Detect which cell encompasses the target text, then output its [x, y] center coordinate. 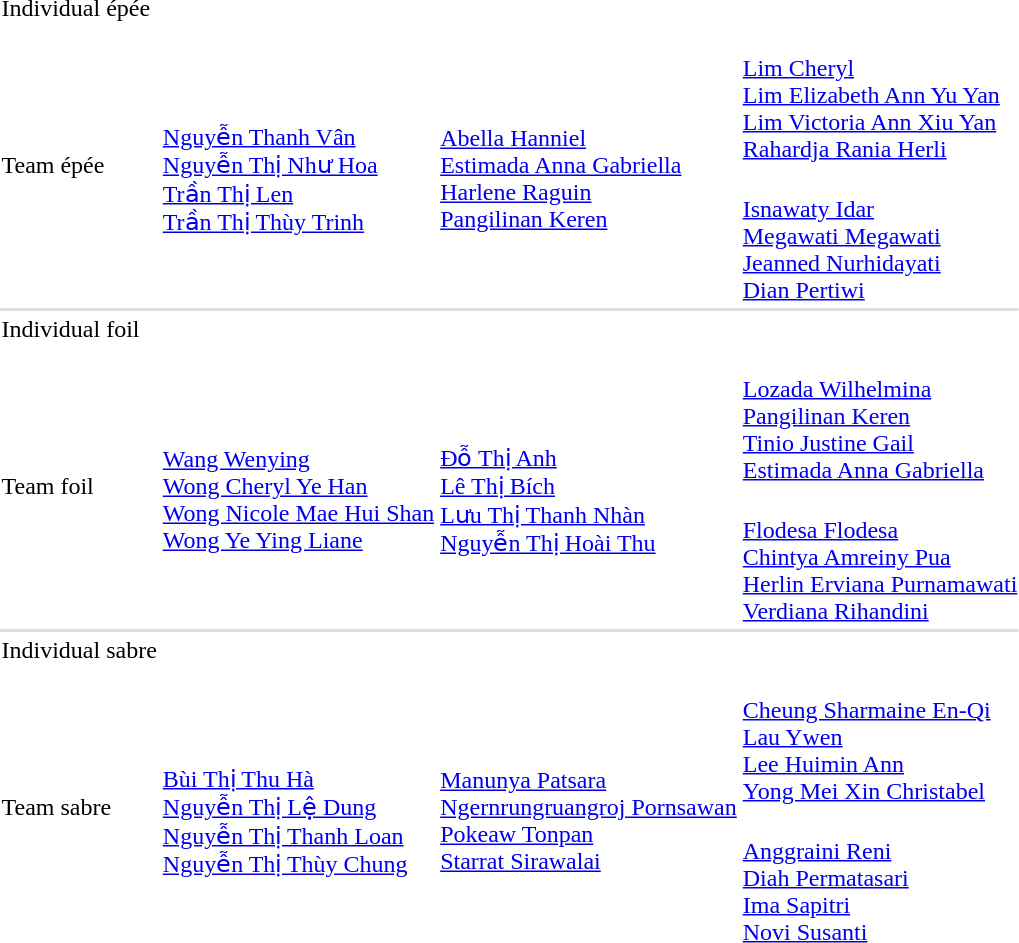
Abella HannielEstimada Anna GabriellaHarlene RaguinPangilinan Keren [589, 166]
Flodesa FlodesaChintya Amreiny PuaHerlin Erviana PurnamawatiVerdiana Rihandini [880, 557]
Nguyễn Thanh VânNguyễn Thị Như HoaTrần Thị LenTrần Thị Thùy Trinh [298, 166]
Individual foil [79, 329]
Lozada WilhelminaPangilinan KerenTinio Justine GailEstimada Anna Gabriella [880, 416]
Team foil [79, 486]
Individual sabre [79, 650]
Wang WenyingWong Cheryl Ye HanWong Nicole Mae Hui ShanWong Ye Ying Liane [298, 486]
Isnawaty IdarMegawati MegawatiJeanned NurhidayatiDian Pertiwi [880, 236]
Lim CherylLim Elizabeth Ann Yu YanLim Victoria Ann Xiu YanRahardja Rania Herli [880, 95]
Cheung Sharmaine En-QiLau YwenLee Huimin AnnYong Mei Xin Christabel [880, 737]
Đỗ Thị AnhLê Thị BíchLưu Thị Thanh NhànNguyễn Thị Hoài Thu [589, 486]
Team épée [79, 166]
